Detect which cell encompasses the target text, then output its [X, Y] center coordinate. 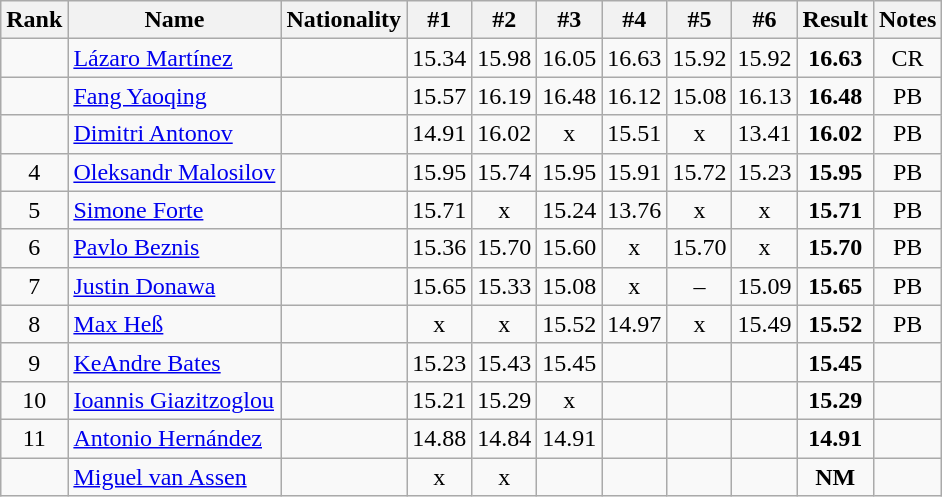
15.91 [634, 172]
CR [907, 58]
11 [34, 438]
Result [835, 20]
#1 [440, 20]
15.49 [764, 324]
15.24 [570, 210]
13.76 [634, 210]
Antonio Hernández [174, 438]
15.09 [764, 286]
16.19 [504, 96]
#4 [634, 20]
15.51 [634, 134]
Simone Forte [174, 210]
15.43 [504, 362]
Lázaro Martínez [174, 58]
10 [34, 400]
Pavlo Beznis [174, 248]
15.34 [440, 58]
5 [34, 210]
14.97 [634, 324]
Miguel van Assen [174, 477]
15.98 [504, 58]
NM [835, 477]
#6 [764, 20]
6 [34, 248]
Justin Donawa [174, 286]
#3 [570, 20]
#5 [700, 20]
7 [34, 286]
Nationality [344, 20]
Max Heß [174, 324]
16.05 [570, 58]
Rank [34, 20]
Ioannis Giazitzoglou [174, 400]
Name [174, 20]
15.60 [570, 248]
15.36 [440, 248]
9 [34, 362]
15.57 [440, 96]
16.12 [634, 96]
4 [34, 172]
Notes [907, 20]
Dimitri Antonov [174, 134]
14.84 [504, 438]
15.21 [440, 400]
14.88 [440, 438]
15.74 [504, 172]
16.13 [764, 96]
15.33 [504, 286]
8 [34, 324]
13.41 [764, 134]
Fang Yaoqing [174, 96]
15.72 [700, 172]
KeAndre Bates [174, 362]
– [700, 286]
#2 [504, 20]
Oleksandr Malosilov [174, 172]
